Provide the (x, y) coordinate of the cell's center where the given text is located.  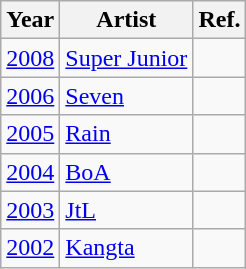
2005 (30, 134)
2006 (30, 96)
2004 (30, 172)
2002 (30, 248)
Year (30, 20)
Rain (126, 134)
2003 (30, 210)
2008 (30, 58)
Seven (126, 96)
Kangta (126, 248)
BoA (126, 172)
Super Junior (126, 58)
Artist (126, 20)
JtL (126, 210)
Ref. (220, 20)
